Locate the cell with the specified text and output its [X, Y] center coordinate. 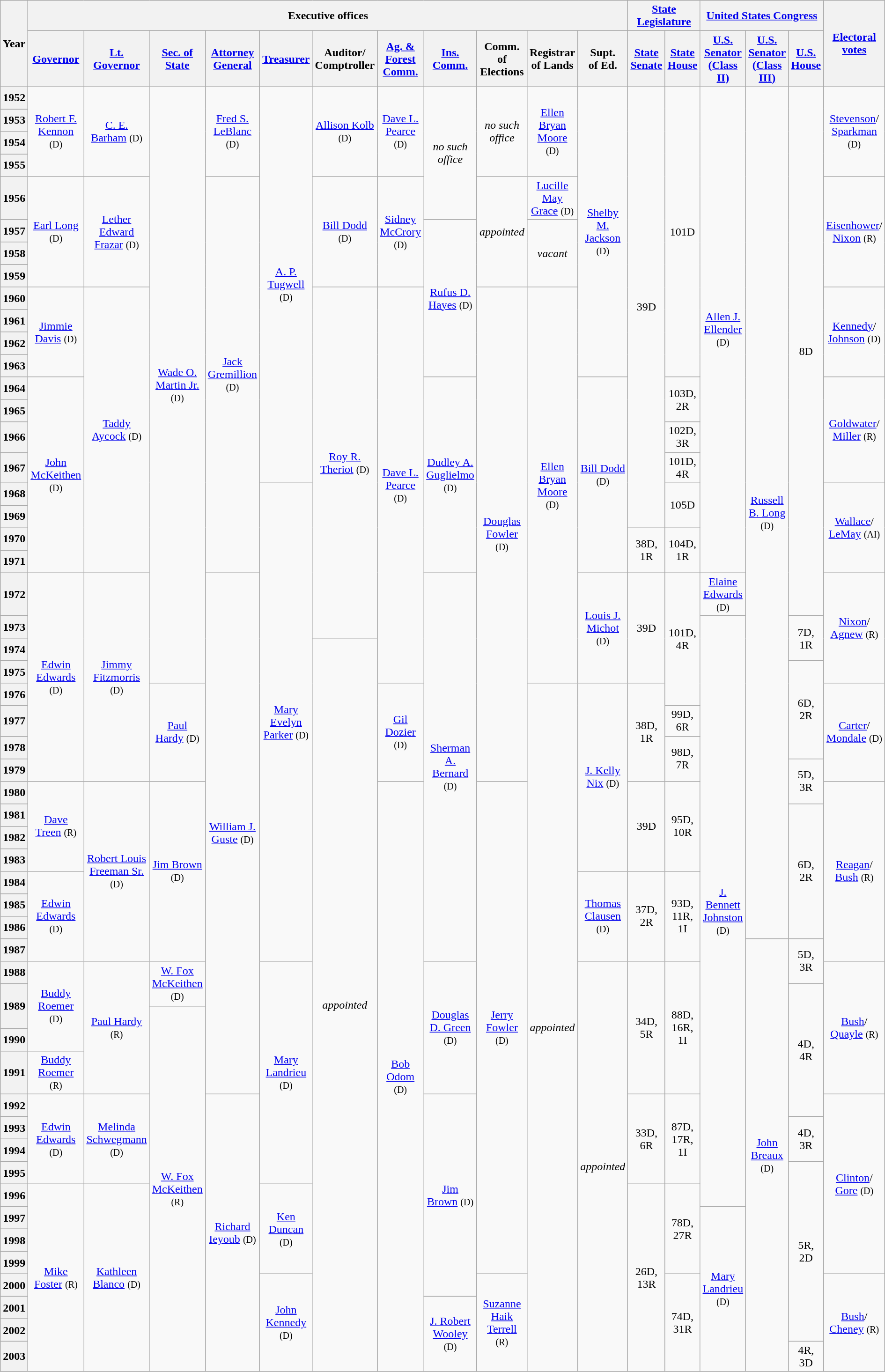
Kathleen Blanco (D) [117, 1277]
Treasurer [286, 59]
1960 [14, 298]
1974 [14, 649]
Carter/Mondale (D) [854, 732]
Dave Treen (R) [56, 826]
5R, 2D [806, 1251]
Paul Hardy (D) [177, 732]
4R, 3D [806, 1356]
Fred S. LeBlanc (D) [232, 132]
1994 [14, 1150]
State House [683, 59]
Roy R. Theriot (D) [345, 463]
105D [683, 505]
1967 [14, 467]
1976 [14, 694]
1965 [14, 411]
W. Fox McKeithen (D) [177, 983]
U.S. Senator(Class II) [723, 59]
W. Fox McKeithen (R) [177, 1188]
Douglas Fowler (D) [502, 534]
Louis J. Michot (D) [603, 628]
Jimmie Davis (D) [56, 332]
1999 [14, 1262]
Comm. ofElections [502, 59]
2002 [14, 1330]
Allison Kolb (D) [345, 132]
1990 [14, 1040]
Sidney McCrory (D) [401, 232]
7D, 1R [806, 638]
1972 [14, 594]
Wade O. Martin Jr. (D) [177, 385]
Governor [56, 59]
Ken Duncan (D) [286, 1229]
1964 [14, 388]
Buddy Roemer (D) [56, 1006]
Kennedy/Johnson (D) [854, 332]
1982 [14, 837]
U.S. Senator(Class III) [767, 59]
Thomas Clausen (D) [603, 916]
2003 [14, 1356]
8D [806, 351]
95D, 10R [683, 826]
C. E. Barham (D) [117, 132]
AttorneyGeneral [232, 59]
Earl Long (D) [56, 232]
Bush/Quayle (R) [854, 1027]
1957 [14, 231]
Year [14, 44]
1952 [14, 98]
Rufus D. Hayes (D) [450, 298]
Executive offices [328, 16]
Ag. & ForestComm. [401, 59]
1993 [14, 1128]
74D, 31R [683, 1322]
State Legislature [664, 16]
1953 [14, 120]
John Kennedy (D) [286, 1322]
1973 [14, 627]
Nixon/Agnew (R) [854, 628]
1986 [14, 927]
1979 [14, 770]
1966 [14, 437]
Registrarof Lands [552, 59]
87D, 17R, 1I [683, 1139]
United States Congress [762, 16]
Ins. Comm. [450, 59]
88D, 16R, 1I [683, 1027]
1955 [14, 165]
4D, 4R [806, 1050]
Jerry Fowler (D) [502, 1027]
Eisenhower/Nixon (R) [854, 232]
1980 [14, 792]
1988 [14, 972]
1985 [14, 905]
Sherman A. Bernard (D) [450, 767]
34D, 5R [646, 1027]
99D, 6R [683, 721]
101D [683, 232]
4D, 3R [806, 1139]
Auditor/Comptroller [345, 59]
Suzanne HaikTerrell (R) [502, 1322]
Lt. Governor [117, 59]
1995 [14, 1173]
Bob Odom (D) [401, 1076]
102D, 3R [683, 437]
J. Robert Wooley (D) [450, 1334]
104D, 1R [683, 550]
1987 [14, 950]
U.S. House [806, 59]
1963 [14, 366]
Electoralvotes [854, 44]
1970 [14, 539]
J. Bennett Johnston (D) [723, 911]
Reagan/Bush (R) [854, 871]
A. P. Tugwell (D) [286, 285]
1981 [14, 815]
1978 [14, 747]
37D, 2R [646, 916]
1954 [14, 143]
26D, 13R [646, 1277]
1956 [14, 198]
Robert LouisFreeman Sr. (D) [117, 871]
1996 [14, 1195]
1984 [14, 882]
Lether Edward Frazar (D) [117, 232]
Allen J. Ellender (D) [723, 330]
2000 [14, 1285]
Supt.of Ed. [603, 59]
Douglas D. Green (D) [450, 1027]
1961 [14, 321]
33D, 6R [646, 1139]
Richard Ieyoub (D) [232, 1232]
Robert F. Kennon (D) [56, 132]
Lucille May Grace (D) [552, 198]
Dudley A. Guglielmo (D) [450, 475]
1958 [14, 253]
John McKeithen (D) [56, 475]
William J. Guste (D) [232, 834]
Elaine Edwards (D) [723, 594]
StateSenate [646, 59]
1971 [14, 561]
98D, 7R [683, 759]
78D, 27R [683, 1229]
Melinda Schwegmann (D) [117, 1139]
1997 [14, 1217]
Stevenson/Sparkman (D) [854, 132]
1962 [14, 343]
J. Kelly Nix (D) [603, 777]
Bush/Cheney (R) [854, 1322]
1992 [14, 1105]
1989 [14, 1006]
103D, 2R [683, 399]
Gil Dozier (D) [401, 732]
1977 [14, 721]
Sec. of State [177, 59]
1991 [14, 1072]
93D, 11R, 1I [683, 916]
1959 [14, 276]
1975 [14, 672]
Paul Hardy (R) [117, 1027]
John Breaux (D) [767, 1155]
Jimmy Fitzmorris (D) [117, 677]
1998 [14, 1240]
Mike Foster (R) [56, 1277]
Goldwater/Miller (R) [854, 430]
Mary Evelyn Parker (D) [286, 722]
Shelby M.Jackson (D) [603, 232]
Jack Gremillion (D) [232, 375]
vacant [552, 253]
Buddy Roemer (R) [56, 1072]
1969 [14, 516]
1983 [14, 860]
Wallace/LeMay (AI) [854, 528]
2001 [14, 1307]
Clinton/Gore (D) [854, 1184]
Taddy Aycock (D) [117, 430]
Russell B. Long (D) [767, 512]
1968 [14, 494]
